Scan for the cell matching the given text and deliver its [X, Y] coordinate at center. 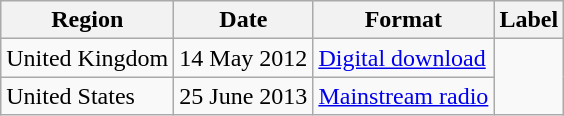
Digital download [404, 58]
Date [244, 20]
Mainstream radio [404, 96]
Format [404, 20]
Label [529, 20]
Region [88, 20]
14 May 2012 [244, 58]
United Kingdom [88, 58]
United States [88, 96]
25 June 2013 [244, 96]
